Return [x, y] of the center of cell containing provided text 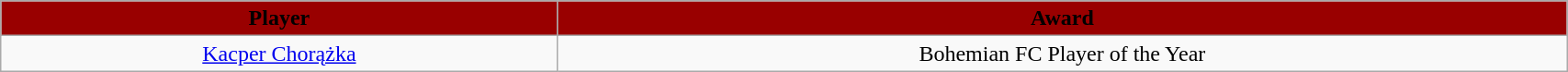
Player [279, 18]
Award [1062, 18]
Kacper Chorążka [279, 54]
Bohemian FC Player of the Year [1062, 54]
